From the cell containing the given text, extract its center point as (X, Y) coordinate. 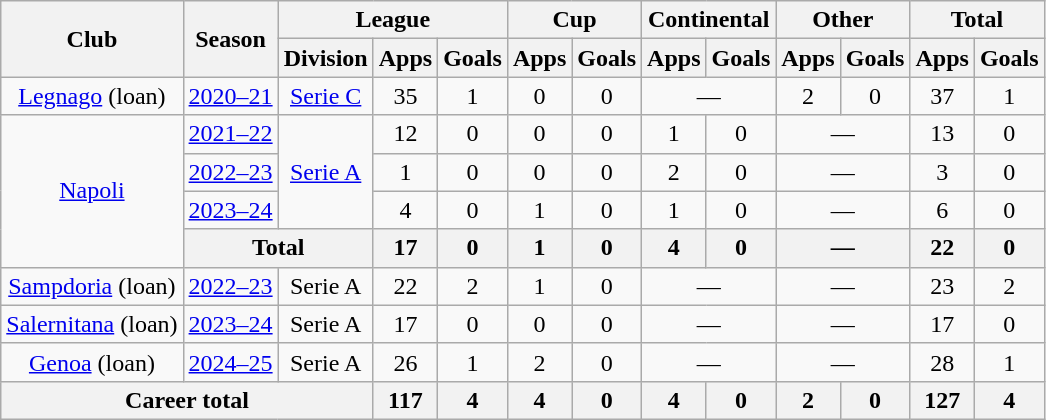
12 (405, 134)
League (392, 20)
13 (942, 134)
2021–22 (230, 134)
117 (405, 400)
26 (405, 362)
127 (942, 400)
3 (942, 172)
Season (230, 39)
Genoa (loan) (92, 362)
Division (326, 58)
28 (942, 362)
Club (92, 39)
37 (942, 96)
Cup (574, 20)
35 (405, 96)
Other (843, 20)
Career total (187, 400)
Continental (709, 20)
2024–25 (230, 362)
2020–21 (230, 96)
23 (942, 286)
Napoli (92, 191)
Sampdoria (loan) (92, 286)
Serie C (326, 96)
Salernitana (loan) (92, 324)
Legnago (loan) (92, 96)
6 (942, 210)
